Identify which cell holds the provided text, then report its (X, Y) central coordinate. 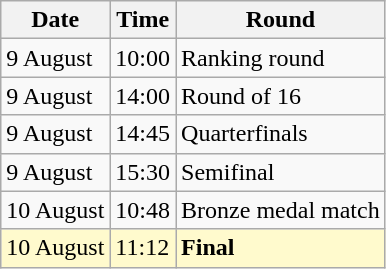
11:12 (143, 248)
Date (56, 20)
Ranking round (281, 58)
14:00 (143, 96)
15:30 (143, 172)
14:45 (143, 134)
Time (143, 20)
10:48 (143, 210)
10:00 (143, 58)
Quarterfinals (281, 134)
Semifinal (281, 172)
Round of 16 (281, 96)
Round (281, 20)
Final (281, 248)
Bronze medal match (281, 210)
